Scan for the cell matching the given text and deliver its (x, y) coordinate at center. 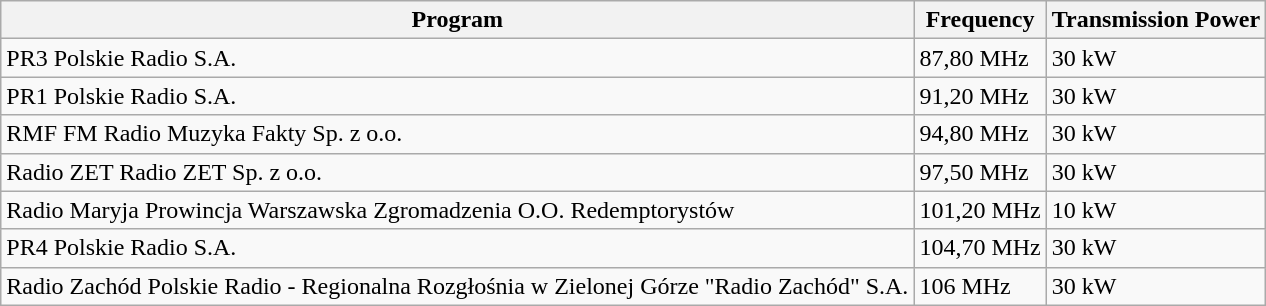
101,20 MHz (980, 210)
PR3 Polskie Radio S.A. (458, 58)
10 kW (1156, 210)
87,80 MHz (980, 58)
PR1 Polskie Radio S.A. (458, 96)
Radio ZET Radio ZET Sp. z o.o. (458, 172)
106 MHz (980, 286)
91,20 MHz (980, 96)
Transmission Power (1156, 20)
Program (458, 20)
RMF FM Radio Muzyka Fakty Sp. z o.o. (458, 134)
Frequency (980, 20)
94,80 MHz (980, 134)
104,70 MHz (980, 248)
Radio Maryja Prowincja Warszawska Zgromadzenia O.O. Redemptorystów (458, 210)
PR4 Polskie Radio S.A. (458, 248)
Radio Zachód Polskie Radio - Regionalna Rozgłośnia w Zielonej Górze "Radio Zachód" S.A. (458, 286)
97,50 MHz (980, 172)
